Scan for the cell matching the given text and deliver its [X, Y] coordinate at center. 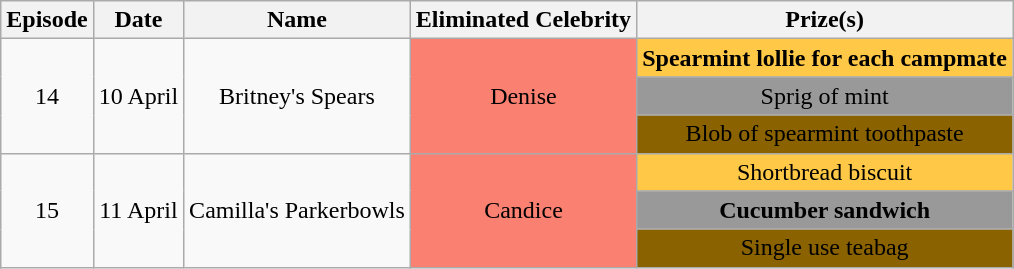
Sprig of mint [825, 96]
Denise [523, 96]
Candice [523, 210]
15 [47, 210]
Camilla's Parkerbowls [298, 210]
Spearmint lollie for each campmate [825, 58]
Eliminated Celebrity [523, 20]
Name [298, 20]
14 [47, 96]
Cucumber sandwich [825, 210]
Date [138, 20]
10 April [138, 96]
Episode [47, 20]
Prize(s) [825, 20]
Shortbread biscuit [825, 172]
Britney's Spears [298, 96]
Single use teabag [825, 248]
Blob of spearmint toothpaste [825, 134]
11 April [138, 210]
